Scan for the cell matching the given text and deliver its (x, y) coordinate at center. 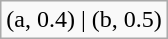
(a, 0.4) | (b, 0.5) (84, 20)
